Provide the (X, Y) coordinate of the cell's center where the given text is located.  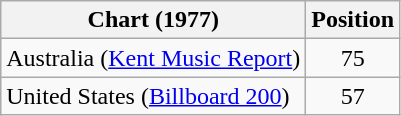
75 (353, 58)
Position (353, 20)
57 (353, 96)
Australia (Kent Music Report) (154, 58)
United States (Billboard 200) (154, 96)
Chart (1977) (154, 20)
